Locate the cell with the specified text and output its [x, y] center coordinate. 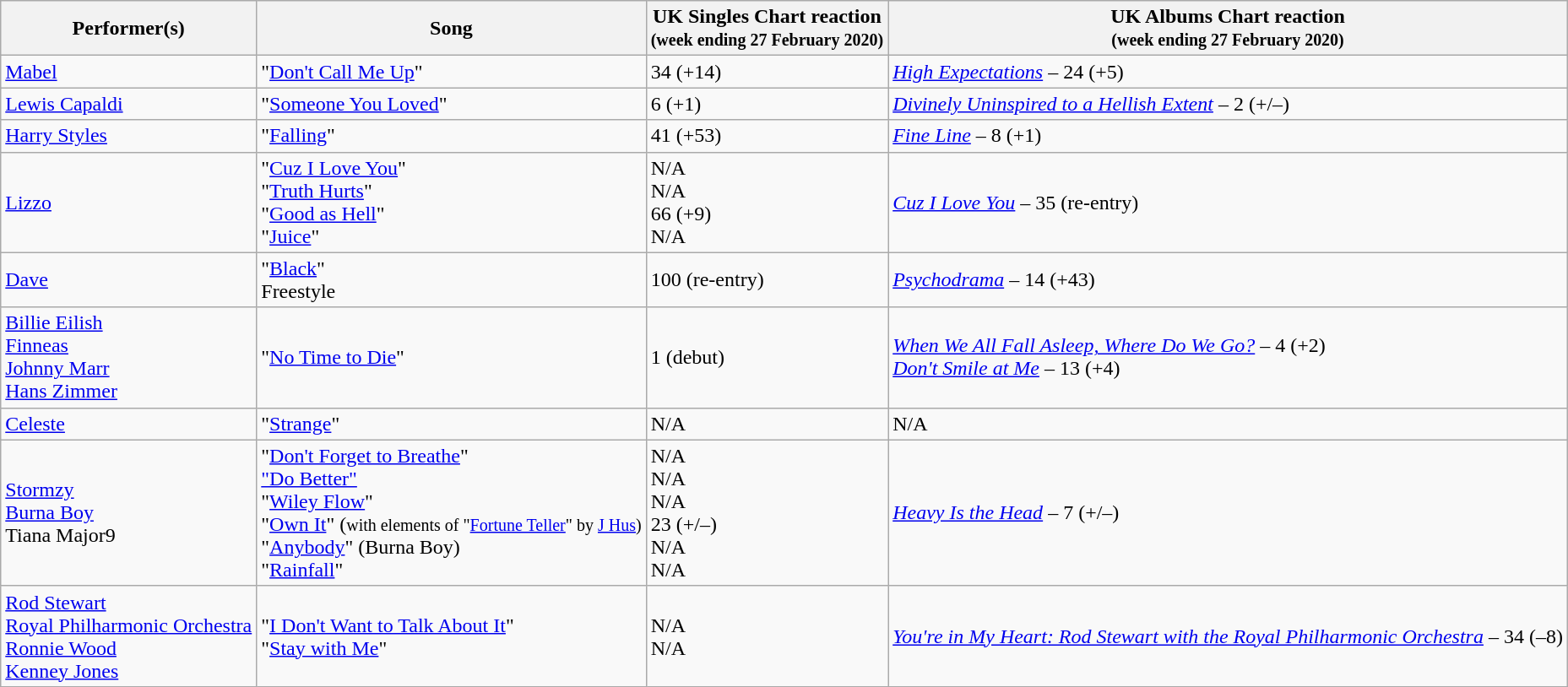
"Cuz I Love You""Truth Hurts""Good as Hell""Juice" [451, 203]
Song [451, 29]
Rod StewartRoyal Philharmonic OrchestraRonnie WoodKenney Jones [128, 636]
Heavy Is the Head – 7 (+/–) [1228, 513]
N/AN/AN/A23 (+/–)N/AN/A [767, 513]
Lizzo [128, 203]
StormzyBurna BoyTiana Major9 [128, 513]
100 (re-entry) [767, 280]
N/AN/A66 (+9)N/A [767, 203]
UK Albums Chart reaction(week ending 27 February 2020) [1228, 29]
"No Time to Die" [451, 358]
"Don't Call Me Up" [451, 72]
"Black"Freestyle [451, 280]
Billie EilishFinneasJohnny MarrHans Zimmer [128, 358]
Divinely Uninspired to a Hellish Extent – 2 (+/–) [1228, 104]
High Expectations – 24 (+5) [1228, 72]
Dave [128, 280]
Fine Line – 8 (+1) [1228, 136]
Psychodrama – 14 (+43) [1228, 280]
UK Singles Chart reaction(week ending 27 February 2020) [767, 29]
"Don't Forget to Breathe""Do Better""Wiley Flow""Own It" (with elements of "Fortune Teller" by J Hus)"Anybody" (Burna Boy)"Rainfall" [451, 513]
"Someone You Loved" [451, 104]
1 (debut) [767, 358]
When We All Fall Asleep, Where Do We Go? – 4 (+2)Don't Smile at Me – 13 (+4) [1228, 358]
Mabel [128, 72]
Cuz I Love You – 35 (re-entry) [1228, 203]
Lewis Capaldi [128, 104]
"Strange" [451, 424]
"Falling" [451, 136]
6 (+1) [767, 104]
Celeste [128, 424]
N/AN/A [767, 636]
Performer(s) [128, 29]
"I Don't Want to Talk About It""Stay with Me" [451, 636]
41 (+53) [767, 136]
34 (+14) [767, 72]
You're in My Heart: Rod Stewart with the Royal Philharmonic Orchestra – 34 (–8) [1228, 636]
Harry Styles [128, 136]
